For the text-containing cell, return its midpoint in [x, y] coordinate format. 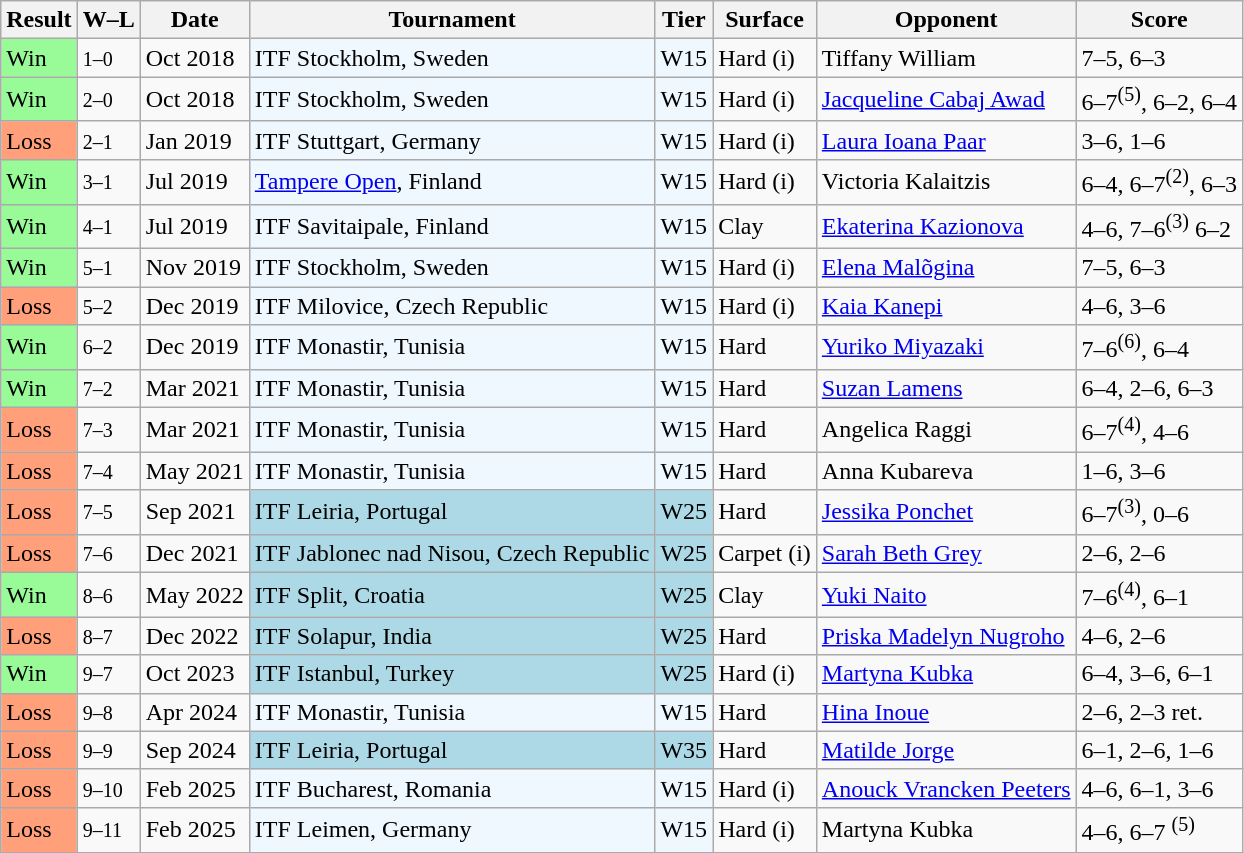
Jacqueline Cabaj Awad [946, 100]
Yuriko Miyazaki [946, 348]
4–6, 3–6 [1159, 306]
6–7(5), 6–2, 6–4 [1159, 100]
2–6, 2–3 ret. [1159, 712]
ITF Istanbul, Turkey [452, 674]
6–7(3), 0–6 [1159, 512]
Score [1159, 20]
ITF Milovice, Czech Republic [452, 306]
Apr 2024 [194, 712]
7–6(4), 6–1 [1159, 596]
Matilde Jorge [946, 750]
9–9 [108, 750]
Kaia Kanepi [946, 306]
7–3 [108, 430]
Elena Malõgina [946, 268]
2–1 [108, 140]
5–2 [108, 306]
Nov 2019 [194, 268]
4–6, 6–7 (5) [1159, 830]
6–4, 2–6, 6–3 [1159, 388]
3–1 [108, 182]
7–6 [108, 554]
9–11 [108, 830]
4–6, 7–6(3) 6–2 [1159, 226]
Hina Inoue [946, 712]
2–6, 2–6 [1159, 554]
Dec 2022 [194, 636]
ITF Split, Croatia [452, 596]
6–7(4), 4–6 [1159, 430]
6–4, 6–7(2), 6–3 [1159, 182]
Sep 2021 [194, 512]
Yuki Naito [946, 596]
W–L [108, 20]
3–6, 1–6 [1159, 140]
Result [39, 20]
9–7 [108, 674]
Laura Ioana Paar [946, 140]
ITF Savitaipale, Finland [452, 226]
Dec 2021 [194, 554]
8–6 [108, 596]
8–7 [108, 636]
7–6(6), 6–4 [1159, 348]
Carpet (i) [765, 554]
Date [194, 20]
7–2 [108, 388]
4–6, 2–6 [1159, 636]
Tier [684, 20]
Angelica Raggi [946, 430]
9–10 [108, 788]
Sarah Beth Grey [946, 554]
W35 [684, 750]
Ekaterina Kazionova [946, 226]
9–8 [108, 712]
Anouck Vrancken Peeters [946, 788]
Tournament [452, 20]
6–1, 2–6, 1–6 [1159, 750]
Opponent [946, 20]
Victoria Kalaitzis [946, 182]
Anna Kubareva [946, 471]
Surface [765, 20]
Jessika Ponchet [946, 512]
Tampere Open, Finland [452, 182]
ITF Jablonec nad Nisou, Czech Republic [452, 554]
6–4, 3–6, 6–1 [1159, 674]
Priska Madelyn Nugroho [946, 636]
7–5 [108, 512]
ITF Bucharest, Romania [452, 788]
ITF Solapur, India [452, 636]
Sep 2024 [194, 750]
May 2022 [194, 596]
May 2021 [194, 471]
4–1 [108, 226]
Tiffany William [946, 58]
6–2 [108, 348]
1–6, 3–6 [1159, 471]
ITF Leimen, Germany [452, 830]
5–1 [108, 268]
1–0 [108, 58]
Suzan Lamens [946, 388]
2–0 [108, 100]
7–4 [108, 471]
Jan 2019 [194, 140]
ITF Stuttgart, Germany [452, 140]
Oct 2023 [194, 674]
4–6, 6–1, 3–6 [1159, 788]
